Identify which cell holds the provided text, then report its (x, y) central coordinate. 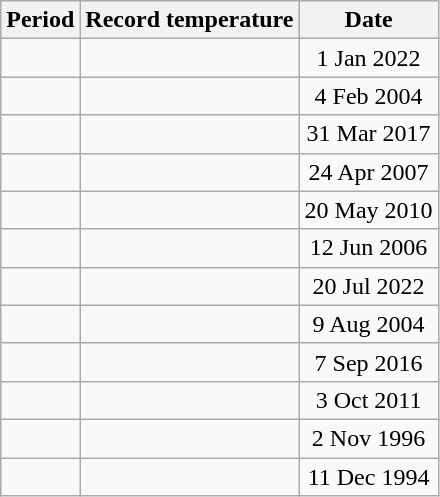
Period (40, 20)
3 Oct 2011 (368, 400)
9 Aug 2004 (368, 324)
12 Jun 2006 (368, 248)
1 Jan 2022 (368, 58)
Record temperature (190, 20)
2 Nov 1996 (368, 438)
20 May 2010 (368, 210)
24 Apr 2007 (368, 172)
7 Sep 2016 (368, 362)
20 Jul 2022 (368, 286)
Date (368, 20)
11 Dec 1994 (368, 477)
31 Mar 2017 (368, 134)
4 Feb 2004 (368, 96)
